Return (X, Y) of the center of cell containing provided text 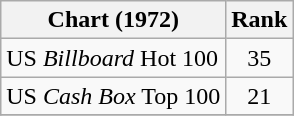
21 (260, 96)
35 (260, 58)
US Cash Box Top 100 (114, 96)
Chart (1972) (114, 20)
Rank (260, 20)
US Billboard Hot 100 (114, 58)
